Identify which cell holds the provided text, then report its (x, y) central coordinate. 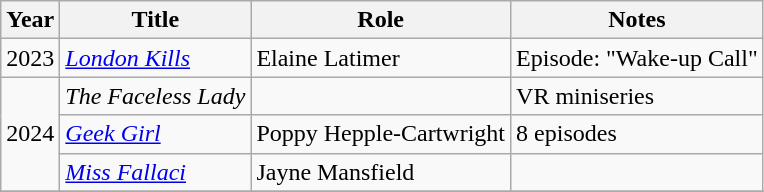
Title (156, 20)
Jayne Mansfield (381, 172)
2024 (30, 134)
Episode: "Wake-up Call" (638, 58)
London Kills (156, 58)
2023 (30, 58)
Year (30, 20)
Geek Girl (156, 134)
8 episodes (638, 134)
Poppy Hepple-Cartwright (381, 134)
Notes (638, 20)
The Faceless Lady (156, 96)
Elaine Latimer (381, 58)
VR miniseries (638, 96)
Role (381, 20)
Miss Fallaci (156, 172)
